Provide the [x, y] coordinate of the cell's center where the given text is located.  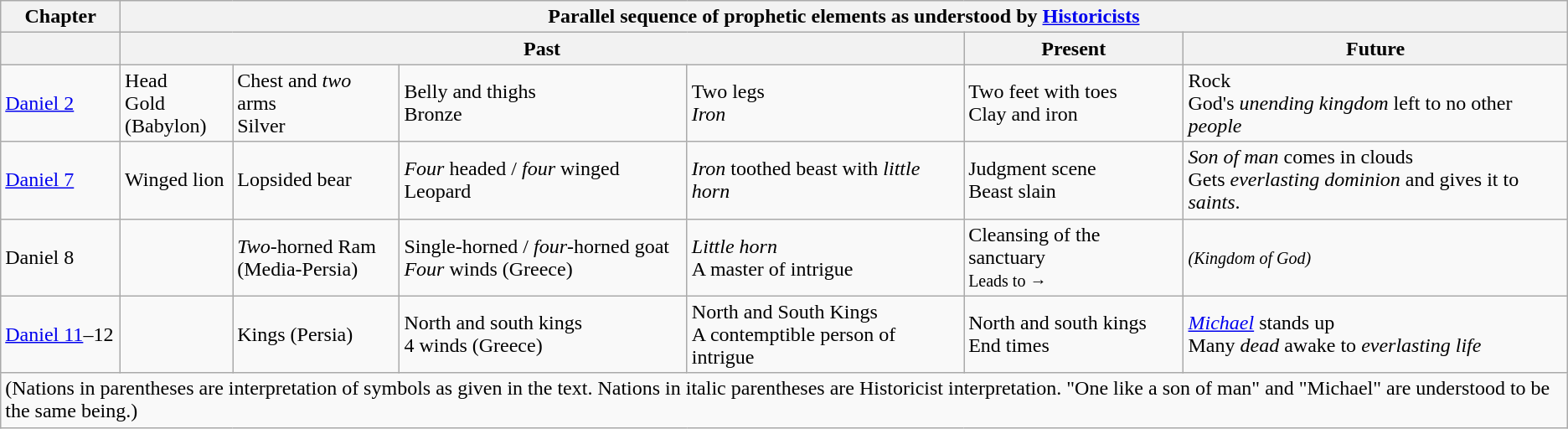
Winged lion [177, 180]
Belly and thighsBronze [543, 103]
Past [543, 49]
Lopsided bear [317, 180]
Little hornA master of intrigue [825, 257]
Judgment sceneBeast slain [1074, 180]
Two-horned Ram(Media-Persia) [317, 257]
Daniel 11–12 [60, 334]
Iron toothed beast with little horn [825, 180]
Son of man comes in cloudsGets everlasting dominion and gives it to saints. [1375, 180]
Two legsIron [825, 103]
RockGod's unending kingdom left to no other people [1375, 103]
Parallel sequence of prophetic elements as understood by Historicists [844, 17]
Future [1375, 49]
Cleansing of the sanctuaryLeads to → [1074, 257]
North and South KingsA contemptible person of intrigue [825, 334]
Daniel 2 [60, 103]
Kings (Persia) [317, 334]
Daniel 7 [60, 180]
Michael stands upMany dead awake to everlasting life [1375, 334]
(Kingdom of God) [1375, 257]
Present [1074, 49]
Daniel 8 [60, 257]
Chapter [60, 17]
HeadGold(Babylon) [177, 103]
North and south kingsEnd times [1074, 334]
Single-horned / four-horned goatFour winds (Greece) [543, 257]
Chest and two armsSilver [317, 103]
North and south kings4 winds (Greece) [543, 334]
Four headed / four winged Leopard [543, 180]
Two feet with toesClay and iron [1074, 103]
